Return the (X, Y) coordinate for the center point of the cell that contains the specified text.  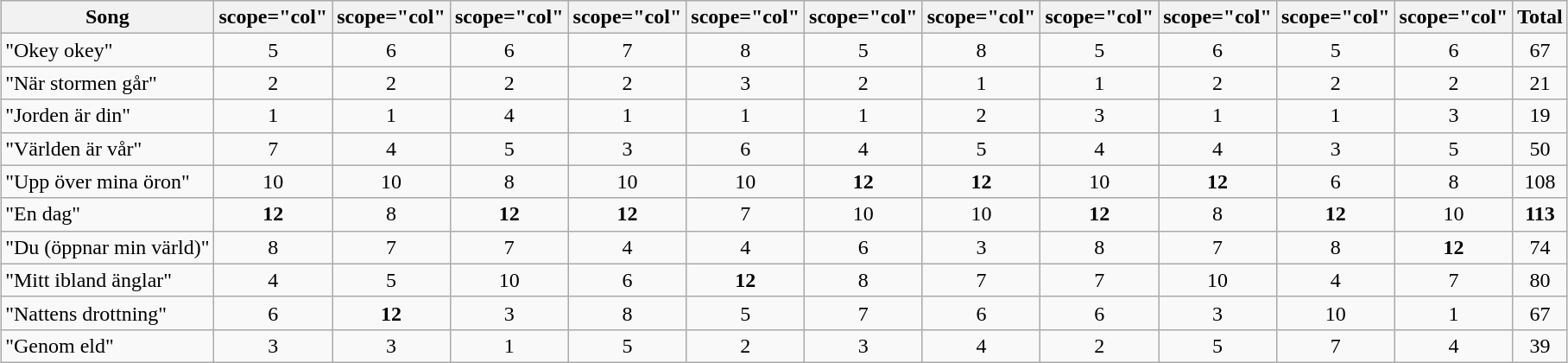
"Världen är vår" (107, 149)
"Jorden är din" (107, 116)
80 (1540, 280)
"Du (öppnar min värld)" (107, 247)
"När stormen går" (107, 83)
"Upp över mina öron" (107, 181)
"En dag" (107, 214)
"Mitt ibland änglar" (107, 280)
Song (107, 17)
19 (1540, 116)
"Okey okey" (107, 50)
39 (1540, 346)
"Genom eld" (107, 346)
"Nattens drottning" (107, 313)
113 (1540, 214)
21 (1540, 83)
50 (1540, 149)
74 (1540, 247)
Total (1540, 17)
108 (1540, 181)
